Extract the (X, Y) coordinate from the center of the cell holding the provided text.  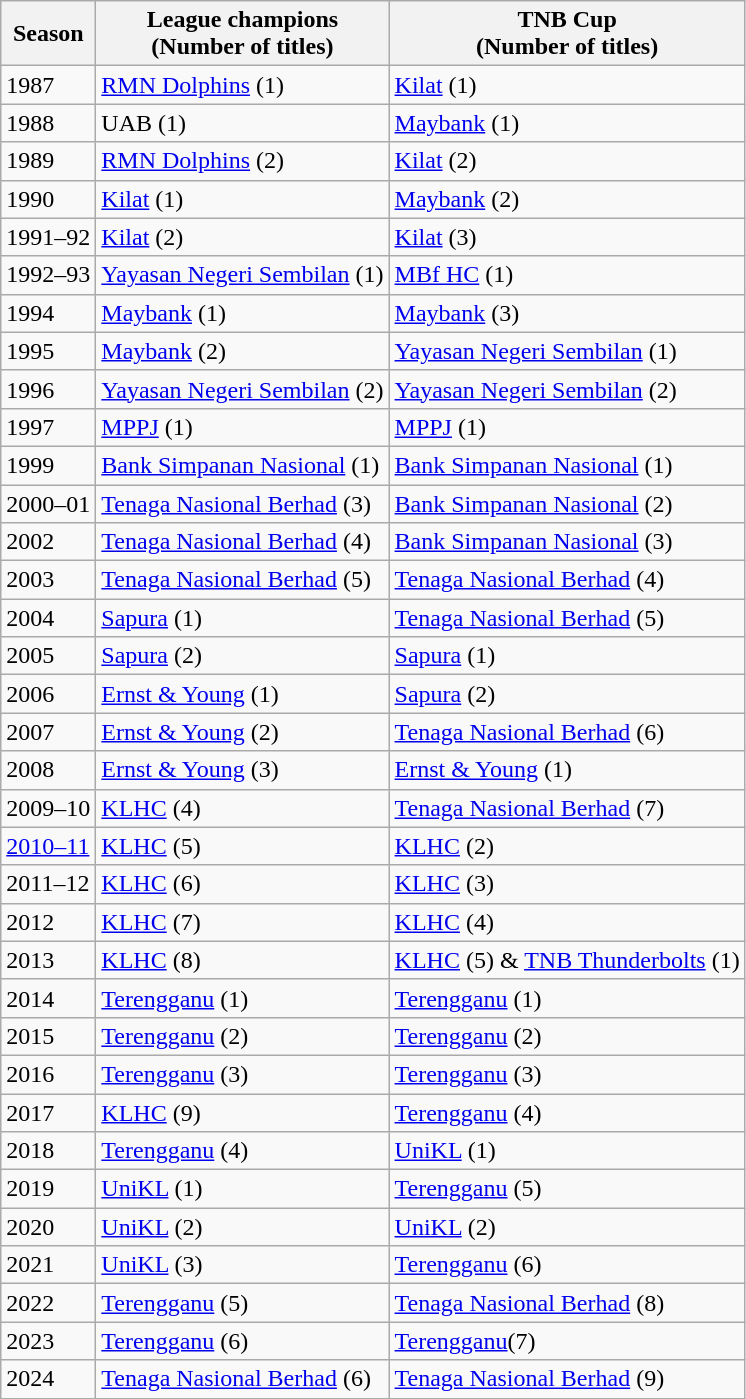
KLHC (9) (242, 1113)
Ernst & Young (2) (242, 732)
Season (48, 34)
Tenaga Nasional Berhad (8) (567, 1303)
2015 (48, 1036)
RMN Dolphins (1) (242, 85)
KLHC (2) (567, 846)
Kilat (3) (567, 237)
KLHC (3) (567, 884)
1999 (48, 465)
UAB (1) (242, 123)
1994 (48, 313)
Maybank (3) (567, 313)
League champions(Number of titles) (242, 34)
1996 (48, 389)
2020 (48, 1227)
1990 (48, 199)
Tenaga Nasional Berhad (7) (567, 808)
1991–92 (48, 237)
2019 (48, 1189)
2000–01 (48, 503)
1992–93 (48, 275)
Tenaga Nasional Berhad (9) (567, 1379)
KLHC (7) (242, 922)
2014 (48, 998)
Bank Simpanan Nasional (2) (567, 503)
2003 (48, 580)
1995 (48, 351)
Tenaga Nasional Berhad (3) (242, 503)
2009–10 (48, 808)
2021 (48, 1265)
2006 (48, 694)
KLHC (6) (242, 884)
2007 (48, 732)
RMN Dolphins (2) (242, 161)
KLHC (5) (242, 846)
TNB Cup(Number of titles) (567, 34)
MBf HC (1) (567, 275)
1989 (48, 161)
1988 (48, 123)
2023 (48, 1341)
2018 (48, 1151)
2010–11 (48, 846)
2012 (48, 922)
2022 (48, 1303)
UniKL (3) (242, 1265)
Bank Simpanan Nasional (3) (567, 542)
Ernst & Young (3) (242, 770)
1997 (48, 427)
2005 (48, 656)
2013 (48, 960)
1987 (48, 85)
2002 (48, 542)
2011–12 (48, 884)
2017 (48, 1113)
Terengganu(7) (567, 1341)
2016 (48, 1074)
2004 (48, 618)
KLHC (8) (242, 960)
KLHC (5) & TNB Thunderbolts (1) (567, 960)
2024 (48, 1379)
2008 (48, 770)
